Return (X, Y) of the center of cell containing provided text 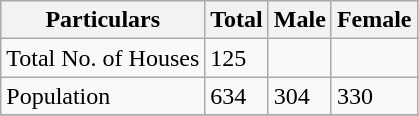
Particulars (103, 20)
Population (103, 96)
Male (300, 20)
Total No. of Houses (103, 58)
330 (374, 96)
634 (237, 96)
125 (237, 58)
Total (237, 20)
Female (374, 20)
304 (300, 96)
